Provide the (x, y) coordinate of the cell's center where the given text is located.  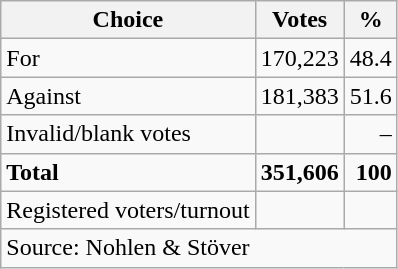
51.6 (370, 96)
170,223 (300, 58)
100 (370, 172)
181,383 (300, 96)
351,606 (300, 172)
Against (128, 96)
For (128, 58)
48.4 (370, 58)
Total (128, 172)
% (370, 20)
Source: Nohlen & Stöver (199, 248)
Registered voters/turnout (128, 210)
– (370, 134)
Invalid/blank votes (128, 134)
Choice (128, 20)
Votes (300, 20)
